Capture the cell that displays the provided text and extract its (x, y) central coordinate. 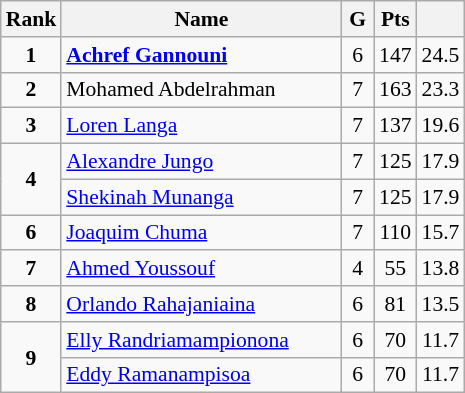
Loren Langa (201, 126)
13.8 (441, 269)
55 (396, 269)
Alexandre Jungo (201, 162)
Rank (32, 19)
3 (32, 126)
19.6 (441, 126)
137 (396, 126)
Mohamed Abdelrahman (201, 90)
G (358, 19)
13.5 (441, 304)
Eddy Ramanampisoa (201, 375)
147 (396, 55)
Pts (396, 19)
23.3 (441, 90)
Joaquim Chuma (201, 233)
9 (32, 358)
Shekinah Munanga (201, 197)
163 (396, 90)
8 (32, 304)
2 (32, 90)
24.5 (441, 55)
Elly Randriamampionona (201, 340)
Name (201, 19)
15.7 (441, 233)
Achref Gannouni (201, 55)
1 (32, 55)
Orlando Rahajaniaina (201, 304)
81 (396, 304)
Ahmed Youssouf (201, 269)
110 (396, 233)
